Determine the (x, y) coordinate at the center of the cell enclosing the given text.  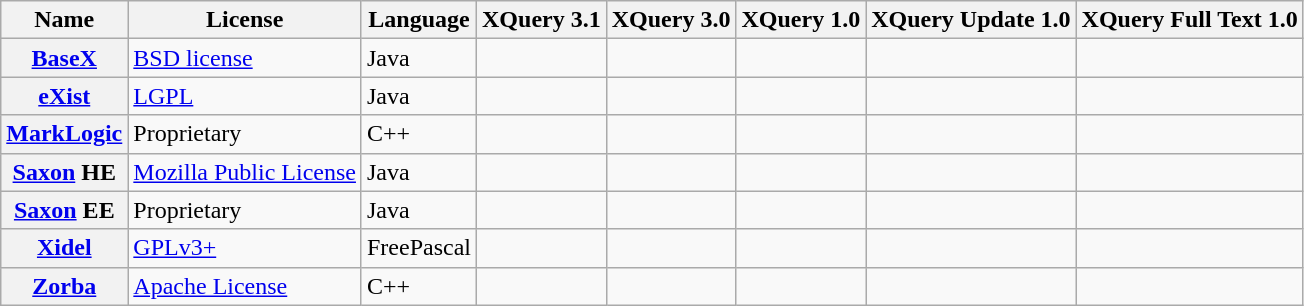
XQuery 1.0 (801, 20)
XQuery 3.1 (542, 20)
FreePascal (418, 248)
Saxon EE (64, 210)
eXist (64, 96)
XQuery Update 1.0 (971, 20)
XQuery Full Text 1.0 (1190, 20)
BaseX (64, 58)
Saxon HE (64, 172)
MarkLogic (64, 134)
Apache License (245, 286)
Name (64, 20)
Zorba (64, 286)
Mozilla Public License (245, 172)
Xidel (64, 248)
GPLv3+ (245, 248)
Language (418, 20)
LGPL (245, 96)
License (245, 20)
XQuery 3.0 (671, 20)
BSD license (245, 58)
